From the cell containing the given text, extract its center point as [X, Y] coordinate. 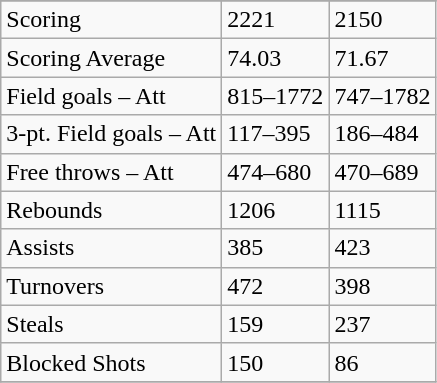
Scoring Average [112, 58]
Field goals – Att [112, 96]
2221 [276, 20]
Free throws – Att [112, 172]
398 [382, 286]
74.03 [276, 58]
117–395 [276, 134]
3-pt. Field goals – Att [112, 134]
472 [276, 286]
186–484 [382, 134]
Blocked Shots [112, 362]
159 [276, 324]
150 [276, 362]
Steals [112, 324]
237 [382, 324]
423 [382, 248]
1206 [276, 210]
Rebounds [112, 210]
Assists [112, 248]
2150 [382, 20]
747–1782 [382, 96]
Turnovers [112, 286]
86 [382, 362]
1115 [382, 210]
385 [276, 248]
470–689 [382, 172]
71.67 [382, 58]
Scoring [112, 20]
474–680 [276, 172]
815–1772 [276, 96]
